Output the (X, Y) coordinate of the center of the cell containing the given text.  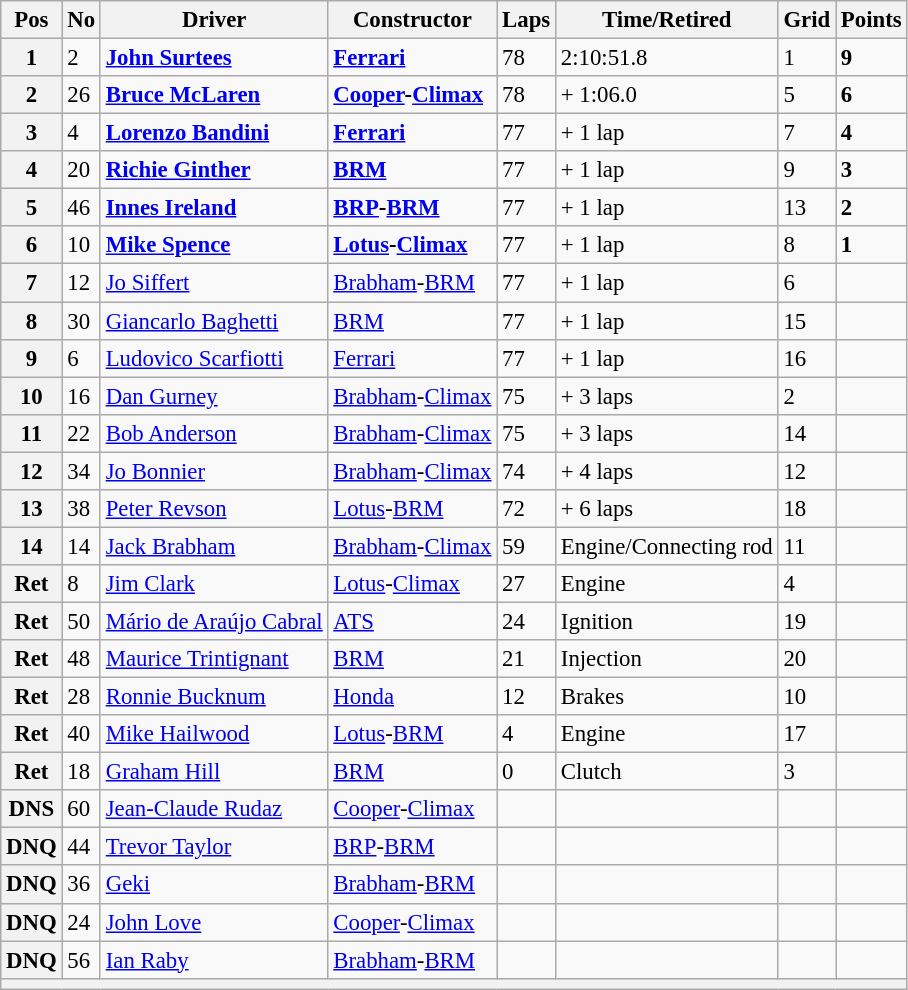
28 (81, 697)
Trevor Taylor (214, 847)
Innes Ireland (214, 208)
+ 1:06.0 (668, 95)
Jack Brabham (214, 546)
Grid (806, 20)
27 (526, 584)
26 (81, 95)
15 (806, 321)
ATS (412, 621)
46 (81, 208)
Ludovico Scarfiotti (214, 358)
Ronnie Bucknum (214, 697)
19 (806, 621)
Bruce McLaren (214, 95)
72 (526, 509)
Jo Bonnier (214, 471)
John Love (214, 922)
Ian Raby (214, 960)
Dan Gurney (214, 396)
17 (806, 734)
Mike Spence (214, 245)
Ignition (668, 621)
Injection (668, 659)
Jo Siffert (214, 283)
48 (81, 659)
38 (81, 509)
+ 6 laps (668, 509)
Driver (214, 20)
John Surtees (214, 58)
Time/Retired (668, 20)
2:10:51.8 (668, 58)
Laps (526, 20)
21 (526, 659)
Lorenzo Bandini (214, 133)
No (81, 20)
22 (81, 433)
Maurice Trintignant (214, 659)
Richie Ginther (214, 170)
Giancarlo Baghetti (214, 321)
DNS (32, 809)
Jim Clark (214, 584)
36 (81, 885)
Honda (412, 697)
Constructor (412, 20)
Bob Anderson (214, 433)
60 (81, 809)
34 (81, 471)
+ 4 laps (668, 471)
44 (81, 847)
40 (81, 734)
59 (526, 546)
30 (81, 321)
74 (526, 471)
Clutch (668, 772)
Points (872, 20)
Jean-Claude Rudaz (214, 809)
50 (81, 621)
Engine/Connecting rod (668, 546)
Graham Hill (214, 772)
Mike Hailwood (214, 734)
Pos (32, 20)
56 (81, 960)
Geki (214, 885)
0 (526, 772)
Mário de Araújo Cabral (214, 621)
Peter Revson (214, 509)
Brakes (668, 697)
